Locate the cell with the specified text and output its [x, y] center coordinate. 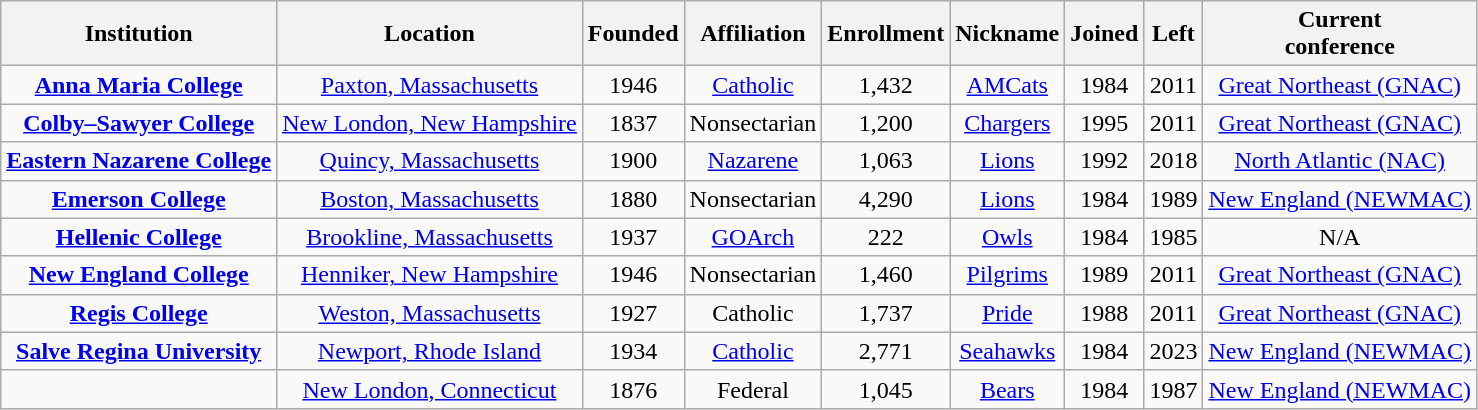
Emerson College [139, 199]
Nickname [1008, 34]
1,460 [886, 275]
North Atlantic (NAC) [1340, 161]
1,737 [886, 313]
Quincy, Massachusetts [430, 161]
Enrollment [886, 34]
1837 [633, 123]
N/A [1340, 237]
Pilgrims [1008, 275]
Hellenic College [139, 237]
Nazarene [753, 161]
Bears [1008, 389]
1987 [1174, 389]
1,063 [886, 161]
Anna Maria College [139, 85]
New England College [139, 275]
Joined [1104, 34]
Henniker, New Hampshire [430, 275]
1988 [1104, 313]
1985 [1174, 237]
Seahawks [1008, 351]
Pride [1008, 313]
New London, Connecticut [430, 389]
1992 [1104, 161]
Colby–Sawyer College [139, 123]
Regis College [139, 313]
Federal [753, 389]
Founded [633, 34]
Affiliation [753, 34]
1880 [633, 199]
Left [1174, 34]
2018 [1174, 161]
Eastern Nazarene College [139, 161]
Weston, Massachusetts [430, 313]
1900 [633, 161]
GOArch [753, 237]
1,200 [886, 123]
Institution [139, 34]
Salve Regina University [139, 351]
1876 [633, 389]
Paxton, Massachusetts [430, 85]
2,771 [886, 351]
1927 [633, 313]
Newport, Rhode Island [430, 351]
222 [886, 237]
2023 [1174, 351]
New London, New Hampshire [430, 123]
AMCats [1008, 85]
Brookline, Massachusetts [430, 237]
4,290 [886, 199]
Boston, Massachusetts [430, 199]
Location [430, 34]
Chargers [1008, 123]
Currentconference [1340, 34]
1937 [633, 237]
1,045 [886, 389]
1,432 [886, 85]
1934 [633, 351]
1995 [1104, 123]
Owls [1008, 237]
